From the cell containing the given text, extract its center point as (x, y) coordinate. 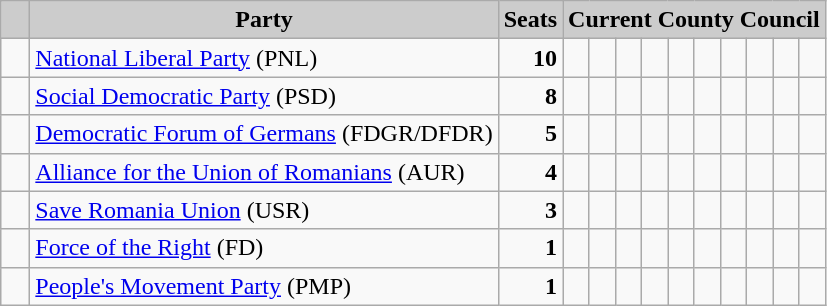
Party (264, 20)
4 (530, 172)
3 (530, 210)
10 (530, 58)
Current County Council (694, 20)
8 (530, 96)
Alliance for the Union of Romanians (AUR) (264, 172)
5 (530, 134)
People's Movement Party (PMP) (264, 286)
Force of the Right (FD) (264, 248)
Democratic Forum of Germans (FDGR/DFDR) (264, 134)
National Liberal Party (PNL) (264, 58)
Seats (530, 20)
Save Romania Union (USR) (264, 210)
Social Democratic Party (PSD) (264, 96)
